Determine the [X, Y] coordinate at the center of the cell enclosing the given text.  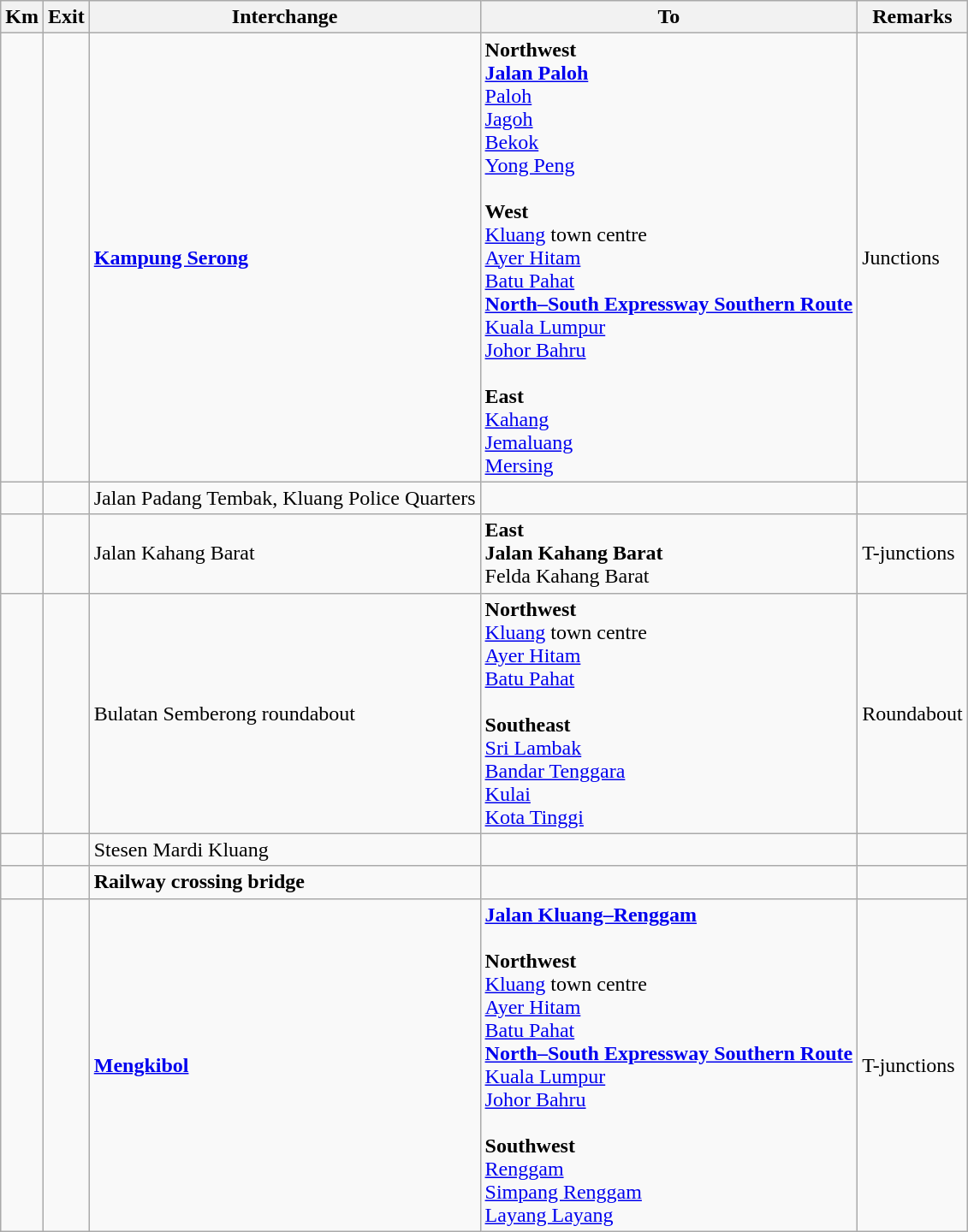
Northwest Kluang town centre Ayer Hitam Batu PahatSoutheast Sri Lambak Bandar Tenggara Kulai Kota Tinggi [669, 714]
Jalan Kahang Barat [284, 554]
Km [22, 17]
Roundabout [912, 714]
Mengkibol [284, 1064]
Bulatan Semberong roundabout [284, 714]
Jalan Padang Tembak, Kluang Police Quarters [284, 498]
Junctions [912, 258]
Kampung Serong [284, 258]
Railway crossing bridge [284, 882]
Interchange [284, 17]
Remarks [912, 17]
To [669, 17]
Stesen Mardi Kluang [284, 850]
Exit [66, 17]
EastJalan Kahang BaratFelda Kahang Barat [669, 554]
